Pinpoint the cell where the given text exists, returning its [x, y] midpoint coordinate. 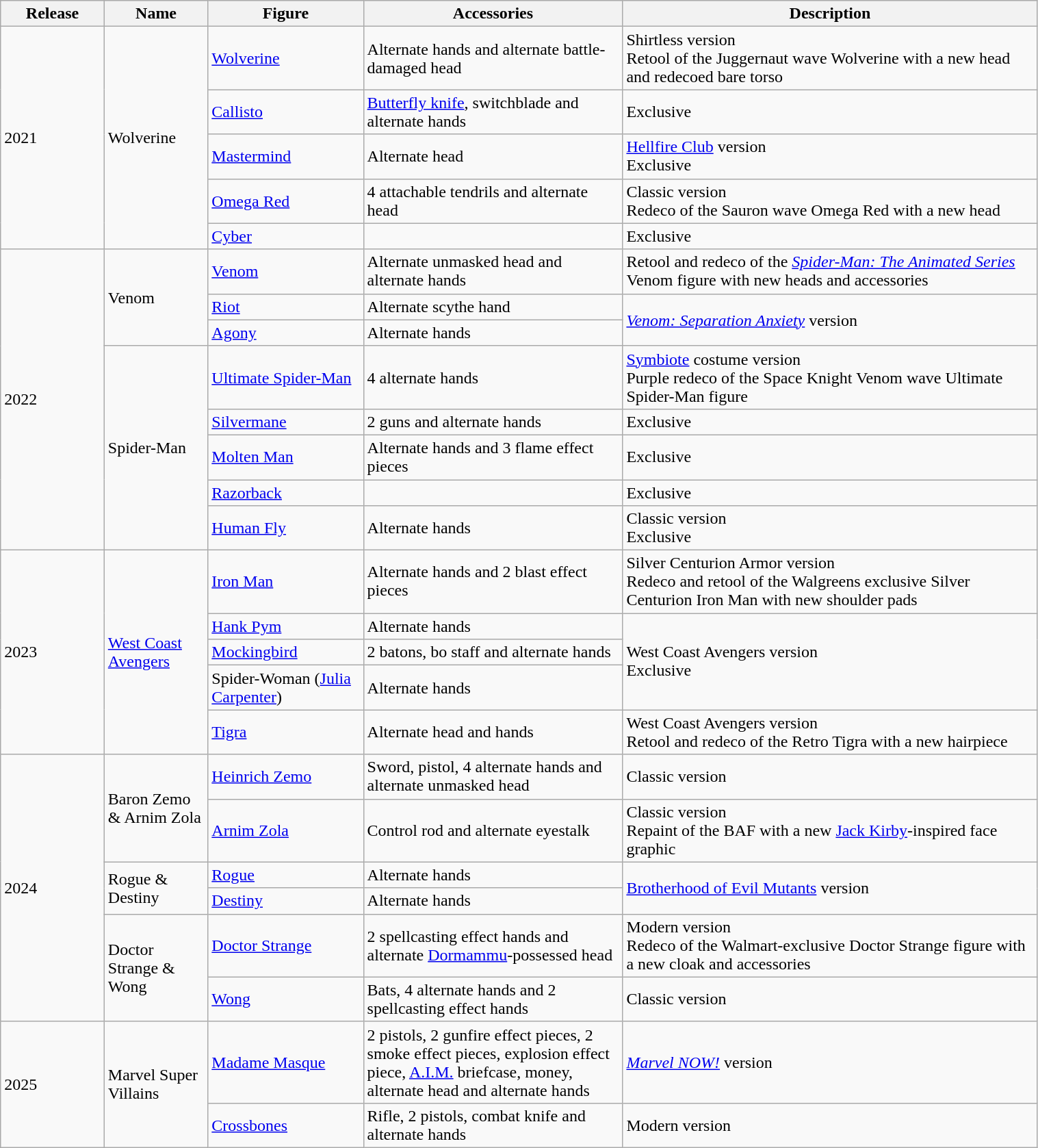
Arnim Zola [286, 830]
Omega Red [286, 201]
Modern version [830, 1125]
2025 [53, 1084]
Retool and redeco of the Spider-Man: The Animated Series Venom figure with new heads and accessories [830, 271]
Control rod and alternate eyestalk [493, 830]
Marvel Super Villains [156, 1084]
Alternate scythe hand [493, 307]
Agony [286, 333]
Shirtless versionRetool of the Juggernaut wave Wolverine with a new head and redecoed bare torso [830, 58]
Sword, pistol, 4 alternate hands and alternate unmasked head [493, 776]
Crossbones [286, 1125]
Hellfire Club versionExclusive [830, 156]
Baron Zemo & Arnim Zola [156, 808]
Wong [286, 999]
Brotherhood of Evil Mutants version [830, 888]
Heinrich Zemo [286, 776]
Alternate hands and 2 blast effect pieces [493, 582]
Tigra [286, 732]
Classic versionRepaint of the BAF with a new Jack Kirby-inspired face graphic [830, 830]
Spider-Woman (Julia Carpenter) [286, 687]
2024 [53, 888]
Human Fly [286, 528]
Venom: Separation Anxiety version [830, 320]
West Coast Avengers versionExclusive [830, 661]
Destiny [286, 901]
Marvel NOW! version [830, 1062]
West Coast Avengers [156, 652]
Alternate hands and alternate battle-damaged head [493, 58]
Rogue & Destiny [156, 888]
4 attachable tendrils and alternate head [493, 201]
Alternate head and hands [493, 732]
Silvermane [286, 422]
Release [53, 14]
West Coast Avengers versionRetool and redeco of the Retro Tigra with a new hairpiece [830, 732]
Cyber [286, 236]
2 spellcasting effect hands and alternate Dormammu-possessed head [493, 945]
2022 [53, 400]
Iron Man [286, 582]
Rogue [286, 875]
Figure [286, 14]
Alternate head [493, 156]
2023 [53, 652]
Razorback [286, 492]
Ultimate Spider-Man [286, 377]
2 pistols, 2 gunfire effect pieces, 2 smoke effect pieces, explosion effect piece, A.I.M. briefcase, money, alternate head and alternate hands [493, 1062]
Doctor Strange [286, 945]
Modern versionRedeco of the Walmart-exclusive Doctor Strange figure with a new cloak and accessories [830, 945]
2 batons, bo staff and alternate hands [493, 652]
2021 [53, 138]
Accessories [493, 14]
Description [830, 14]
Riot [286, 307]
Bats, 4 alternate hands and 2 spellcasting effect hands [493, 999]
Mockingbird [286, 652]
Doctor Strange & Wong [156, 968]
Butterfly knife, switchblade and alternate hands [493, 112]
2 guns and alternate hands [493, 422]
Symbiote costume versionPurple redeco of the Space Knight Venom wave Ultimate Spider-Man figure [830, 377]
Mastermind [286, 156]
Molten Man [286, 457]
Alternate hands and 3 flame effect pieces [493, 457]
Name [156, 14]
Callisto [286, 112]
Silver Centurion Armor versionRedeco and retool of the Walgreens exclusive Silver Centurion Iron Man with new shoulder pads [830, 582]
Spider-Man [156, 448]
Classic versionExclusive [830, 528]
4 alternate hands [493, 377]
Rifle, 2 pistols, combat knife and alternate hands [493, 1125]
Hank Pym [286, 626]
Classic versionRedeco of the Sauron wave Omega Red with a new head [830, 201]
Madame Masque [286, 1062]
Alternate unmasked head and alternate hands [493, 271]
